Identify which cell holds the provided text, then report its (X, Y) central coordinate. 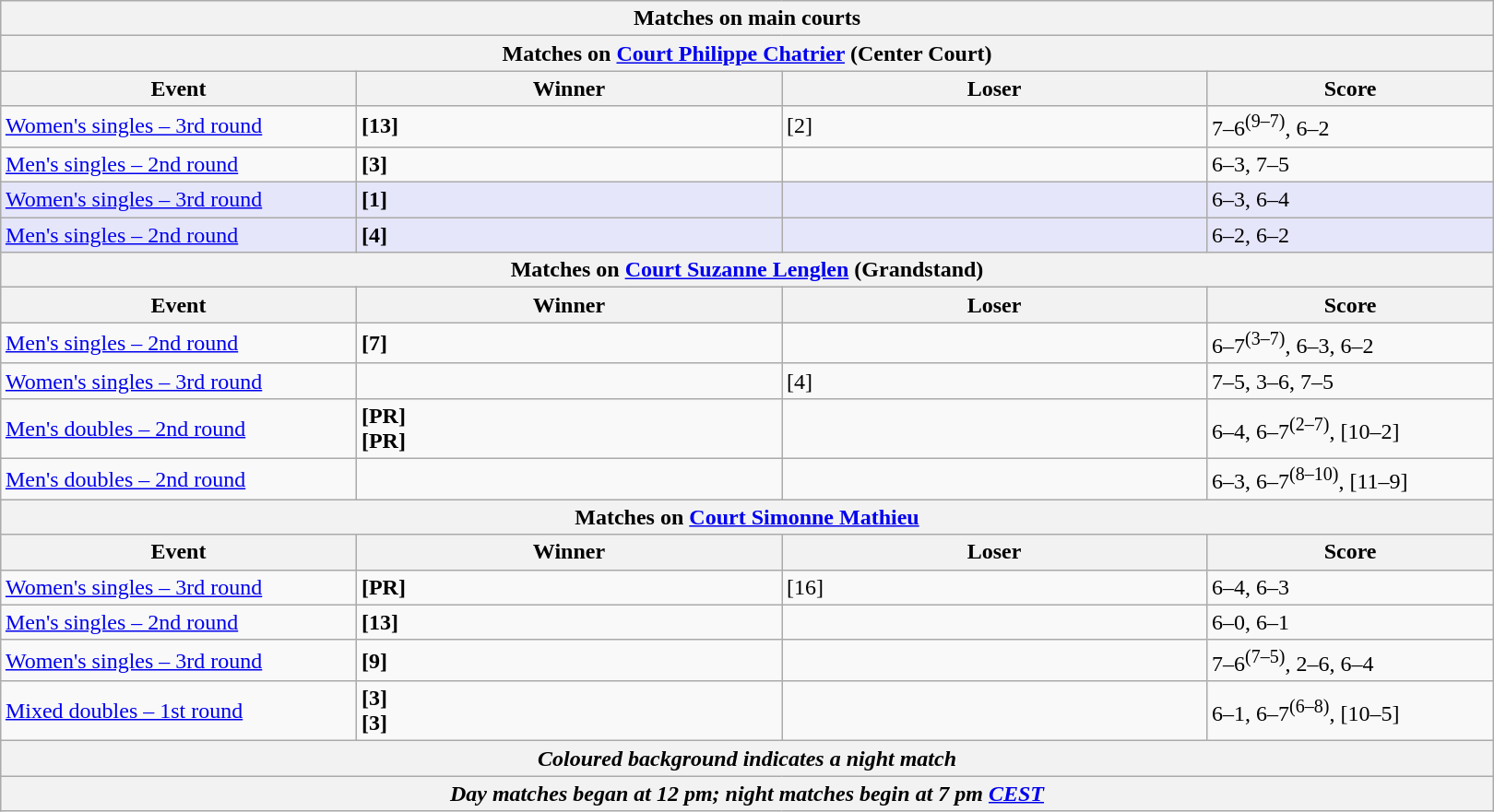
Mixed doubles – 1st round (178, 712)
[7] (568, 343)
[PR] (568, 587)
Matches on main courts (747, 18)
6–4, 6–7(2–7), [10–2] (1350, 428)
7–5, 3–6, 7–5 (1350, 381)
[1] (568, 200)
Coloured background indicates a night match (747, 759)
7–6(9–7), 6–2 (1350, 127)
6–0, 6–1 (1350, 622)
6–1, 6–7(6–8), [10–5] (1350, 712)
[2] (994, 127)
Matches on Court Suzanne Lenglen (Grandstand) (747, 270)
Day matches began at 12 pm; night matches begin at 7 pm CEST (747, 794)
[9] (568, 660)
[16] (994, 587)
6–2, 6–2 (1350, 235)
[3] [3] (568, 712)
7–6(7–5), 2–6, 6–4 (1350, 660)
6–3, 6–7(8–10), [11–9] (1350, 479)
6–7(3–7), 6–3, 6–2 (1350, 343)
Matches on Court Simonne Mathieu (747, 517)
6–3, 7–5 (1350, 164)
6–3, 6–4 (1350, 200)
6–4, 6–3 (1350, 587)
[3] (568, 164)
Matches on Court Philippe Chatrier (Center Court) (747, 53)
[PR] [PR] (568, 428)
